Pinpoint the cell where the given text exists, returning its [x, y] midpoint coordinate. 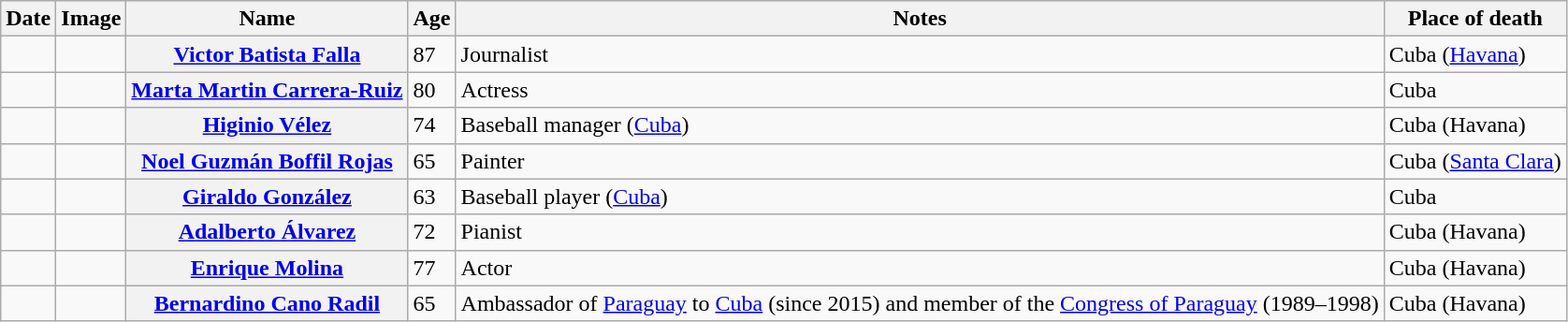
Adalberto Álvarez [268, 232]
Actress [920, 90]
Marta Martin Carrera-Ruiz [268, 90]
74 [432, 125]
87 [432, 54]
Higinio Vélez [268, 125]
Noel Guzmán Boffil Rojas [268, 161]
Cuba (Santa Clara) [1474, 161]
Ambassador of Paraguay to Cuba (since 2015) and member of the Congress of Paraguay (1989–1998) [920, 303]
Place of death [1474, 19]
Victor Batista Falla [268, 54]
Pianist [920, 232]
Giraldo González [268, 197]
Date [28, 19]
77 [432, 268]
63 [432, 197]
72 [432, 232]
Notes [920, 19]
Name [268, 19]
80 [432, 90]
Baseball player (Cuba) [920, 197]
Actor [920, 268]
Age [432, 19]
Baseball manager (Cuba) [920, 125]
Journalist [920, 54]
Image [92, 19]
Painter [920, 161]
Bernardino Cano Radil [268, 303]
Enrique Molina [268, 268]
